Pinpoint the cell where the given text exists, returning its [X, Y] midpoint coordinate. 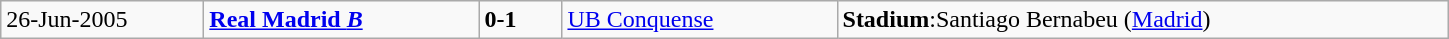
26-Jun-2005 [102, 20]
UB Conquense [700, 20]
Real Madrid B [342, 20]
Stadium:Santiago Bernabeu (Madrid) [1142, 20]
0-1 [520, 20]
